Capture the cell that displays the provided text and extract its (X, Y) central coordinate. 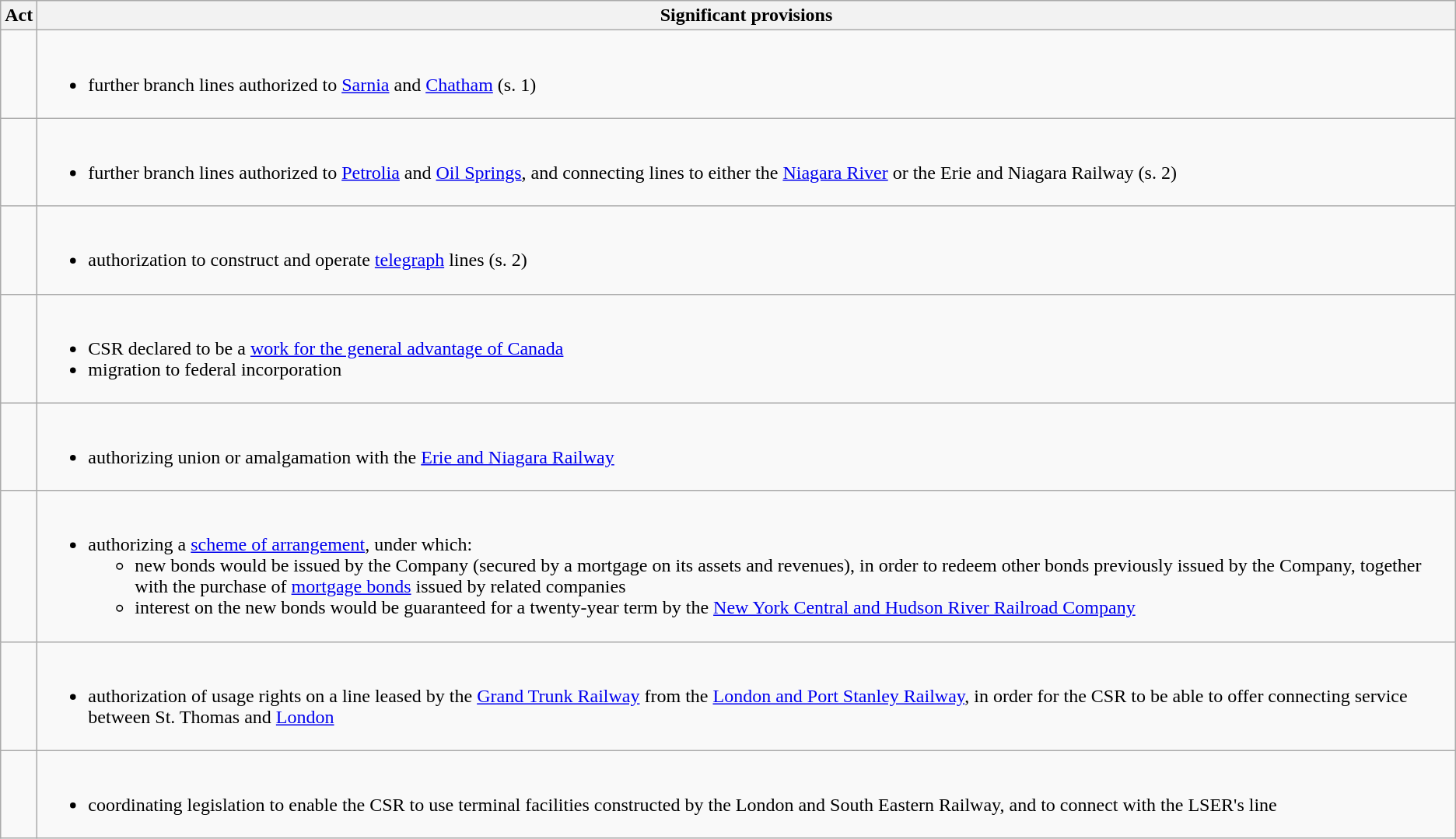
Significant provisions (747, 16)
authorization to construct and operate telegraph lines (s. 2) (747, 250)
authorizing union or amalgamation with the Erie and Niagara Railway (747, 446)
further branch lines authorized to Petrolia and Oil Springs, and connecting lines to either the Niagara River or the Erie and Niagara Railway (s. 2) (747, 162)
Act (19, 16)
further branch lines authorized to Sarnia and Chatham (s. 1) (747, 75)
CSR declared to be a work for the general advantage of Canadamigration to federal incorporation (747, 348)
